Return the [X, Y] coordinate for the center point of the cell that contains the specified text.  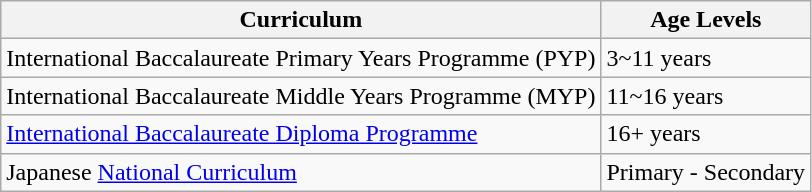
International Baccalaureate Diploma Programme [301, 134]
16+ years [706, 134]
Primary - Secondary [706, 172]
Age Levels [706, 20]
11~16 years [706, 96]
Japanese National Curriculum [301, 172]
International Baccalaureate Middle Years Programme (MYP) [301, 96]
3~11 years [706, 58]
International Baccalaureate Primary Years Programme (PYP) [301, 58]
Curriculum [301, 20]
